Extract the [X, Y] coordinate from the center of the cell holding the provided text.  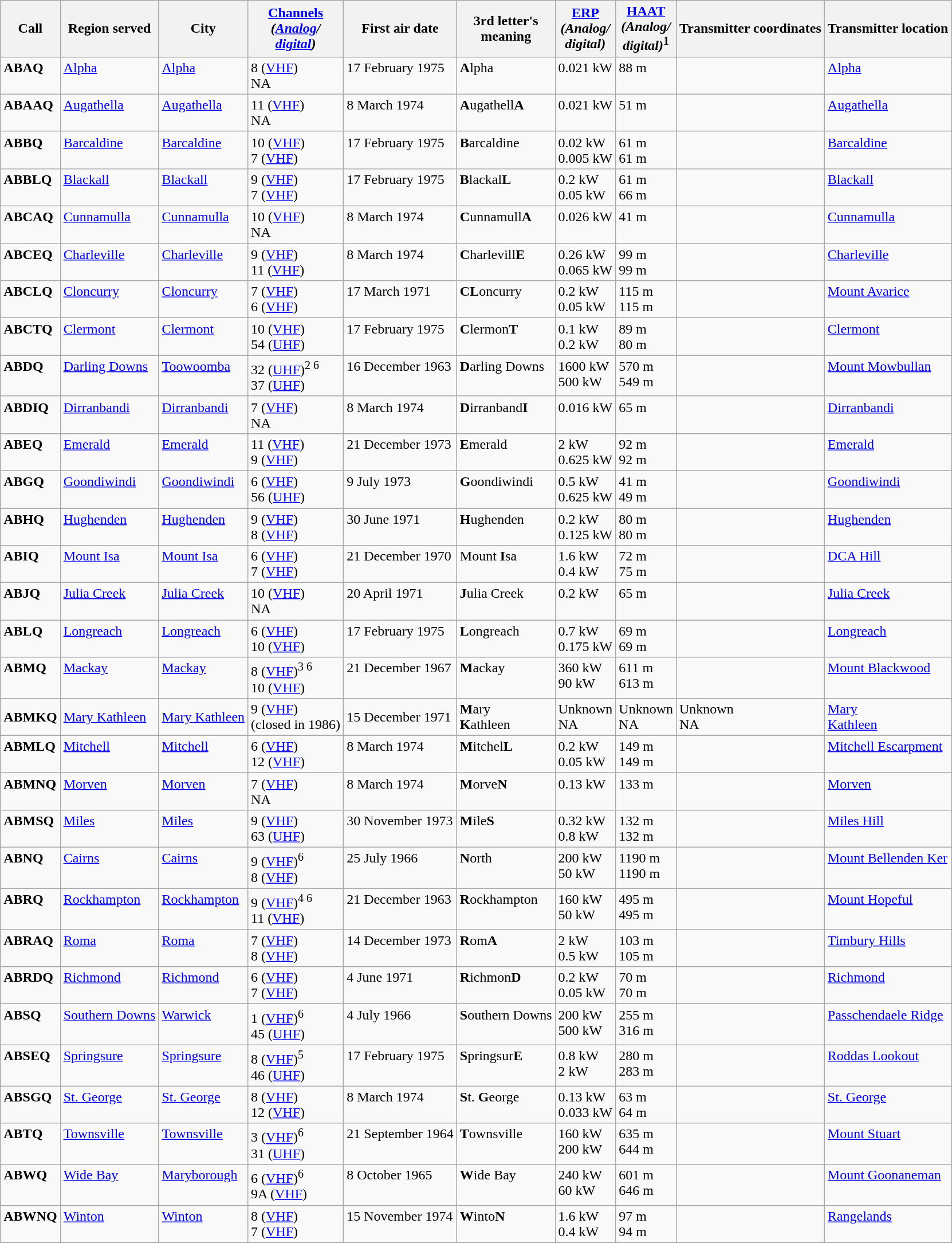
Miles Hill [888, 829]
ABBLQ [30, 187]
89 m80 m [646, 337]
61 m61 m [646, 150]
160 kW200 kW [585, 1144]
0.8 kW2 kW [585, 1065]
255 m316 m [646, 1025]
14 December 1973 [400, 948]
30 June 1971 [400, 527]
0.026 kW [585, 225]
360 kW90 kW [585, 678]
15 December 1971 [400, 716]
0.1 kW0.2 kW [585, 337]
ABAAQ [30, 112]
240 kW60 kW [585, 1185]
ABJQ [30, 602]
ABLQ [30, 638]
570 m549 m [646, 376]
ABGQ [30, 489]
200 kW50 kW [585, 868]
WintoN [506, 1224]
Mount Blackwood [888, 678]
15 November 1974 [400, 1224]
Toowoomba [203, 376]
20 April 1971 [400, 602]
132 m132 m [646, 829]
ABSGQ [30, 1105]
1600 kW500 kW [585, 376]
Mount Avarice [888, 299]
RichmonD [506, 986]
0.016 kW [585, 415]
0.5 kW0.625 kW [585, 489]
ABCAQ [30, 225]
4 June 1971 [400, 986]
ABTQ [30, 1144]
ABDQ [30, 376]
97 m94 m [646, 1224]
103 m105 m [646, 948]
2 kW0.5 kW [585, 948]
CharlevillE [506, 262]
80 m80 m [646, 527]
30 November 1973 [400, 829]
21 December 1967 [400, 678]
9 (VHF)4 611 (VHF) [296, 909]
88 m [646, 76]
4 July 1966 [400, 1025]
72 m75 m [646, 564]
ABMSQ [30, 829]
Channels(Analog/digital) [296, 29]
City [203, 29]
Call [30, 29]
6 (VHF)10 (VHF) [296, 638]
ABMQ [30, 678]
Passchendaele Ridge [888, 1025]
0.02 kW0.005 kW [585, 150]
601 m646 m [646, 1185]
8 (VHF)12 (VHF) [296, 1105]
ABCLQ [30, 299]
Rangelands [888, 1224]
ABWQ [30, 1185]
3 (VHF)631 (UHF) [296, 1144]
7 (VHF)8 (VHF) [296, 948]
8 (VHF)NA [296, 76]
8 (VHF)546 (UHF) [296, 1065]
11 (VHF)9 (VHF) [296, 452]
ABNQ [30, 868]
133 m [646, 791]
ABEQ [30, 452]
61 m66 m [646, 187]
Maryborough [203, 1185]
10 (VHF)7 (VHF) [296, 150]
7 (VHF)6 (VHF) [296, 299]
ABMLQ [30, 754]
21 December 1963 [400, 909]
21 December 1970 [400, 564]
RomA [506, 948]
6 (VHF)12 (VHF) [296, 754]
MorveN [506, 791]
DCA Hill [888, 564]
8 (VHF)7 (VHF) [296, 1224]
21 December 1973 [400, 452]
6 (VHF)69A (VHF) [296, 1185]
ABRAQ [30, 948]
10 (VHF)54 (UHF) [296, 337]
32 (UHF)2 637 (UHF) [296, 376]
41 m49 m [646, 489]
Transmitter coordinates [750, 29]
9 (VHF)63 (UHF) [296, 829]
Mount Goonaneman [888, 1185]
Mount Hopeful [888, 909]
Mount Bellenden Ker [888, 868]
ABMKQ [30, 716]
ABRDQ [30, 986]
9 (VHF)8 (VHF) [296, 527]
70 m70 m [646, 986]
41 m [646, 225]
MitchelL [506, 754]
2 kW0.625 kW [585, 452]
0.26 kW0.065 kW [585, 262]
ABCTQ [30, 337]
635 m644 m [646, 1144]
1 (VHF)645 (UHF) [296, 1025]
ABIQ [30, 564]
69 m69 m [646, 638]
Mount Stuart [888, 1144]
9 (VHF)(closed in 1986) [296, 716]
9 July 1973 [400, 489]
Mount Mowbullan [888, 376]
ClermonT [506, 337]
6 (VHF)56 (UHF) [296, 489]
Roddas Lookout [888, 1065]
North [506, 868]
AugathellA [506, 112]
ERP(Analog/digital) [585, 29]
Region served [109, 29]
16 December 1963 [400, 376]
1190 m1190 m [646, 868]
Warwick [203, 1025]
9 (VHF)7 (VHF) [296, 187]
0.13 kW0.033 kW [585, 1105]
8 October 1965 [400, 1185]
HAAT(Analog/digital)1 [646, 29]
92 m92 m [646, 452]
495 m495 m [646, 909]
0.13 kW [585, 791]
MileS [506, 829]
0.7 kW0.175 kW [585, 638]
ABBQ [30, 150]
21 September 1964 [400, 1144]
ABCEQ [30, 262]
51 m [646, 112]
0.32 kW0.8 kW [585, 829]
ABWNQ [30, 1224]
63 m64 m [646, 1105]
ABSQ [30, 1025]
BlackalL [506, 187]
200 kW500 kW [585, 1025]
First air date [400, 29]
ABRQ [30, 909]
ABHQ [30, 527]
0.2 kW [585, 602]
115 m115 m [646, 299]
25 July 1966 [400, 868]
280 m283 m [646, 1065]
Mitchell Escarpment [888, 754]
ABMNQ [30, 791]
CunnamullA [506, 225]
99 m99 m [646, 262]
ABAQ [30, 76]
9 (VHF)11 (VHF) [296, 262]
ABSEQ [30, 1065]
SpringsurE [506, 1065]
160 kW50 kW [585, 909]
8 (VHF)3 610 (VHF) [296, 678]
17 March 1971 [400, 299]
CLoncurry [506, 299]
ABDIQ [30, 415]
9 (VHF)68 (VHF) [296, 868]
Timbury Hills [888, 948]
Transmitter location [888, 29]
11 (VHF)NA [296, 112]
DirranbandI [506, 415]
0.2 kW0.125 kW [585, 527]
611 m613 m [646, 678]
3rd letter'smeaning [506, 29]
149 m149 m [646, 754]
